Provide the (X, Y) coordinate of the cell's center where the given text is located.  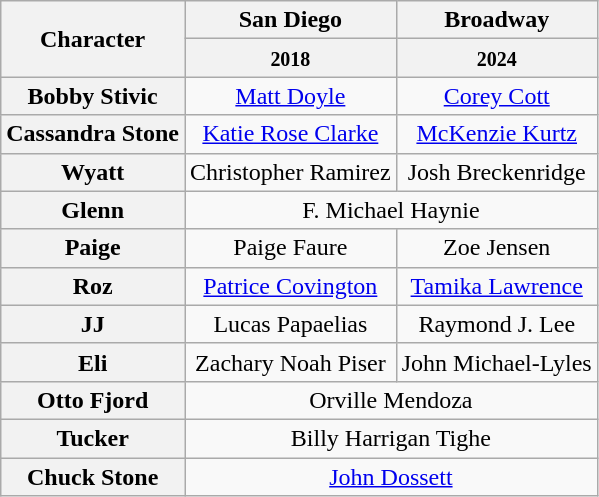
John Dossett (392, 477)
JJ (93, 324)
Cassandra Stone (93, 134)
Patrice Covington (291, 286)
Josh Breckenridge (496, 172)
Roz (93, 286)
Glenn (93, 210)
McKenzie Kurtz (496, 134)
John Michael-Lyles (496, 362)
Katie Rose Clarke (291, 134)
Billy Harrigan Tighe (392, 438)
Wyatt (93, 172)
Tucker (93, 438)
F. Michael Haynie (392, 210)
Otto Fjord (93, 400)
Paige Faure (291, 248)
Raymond J. Lee (496, 324)
Zoe Jensen (496, 248)
Corey Cott (496, 96)
Eli (93, 362)
Matt Doyle (291, 96)
Paige (93, 248)
Broadway (496, 20)
2018 (291, 58)
Bobby Stivic (93, 96)
San Diego (291, 20)
Orville Mendoza (392, 400)
2024 (496, 58)
Chuck Stone (93, 477)
Zachary Noah Piser (291, 362)
Christopher Ramirez (291, 172)
Character (93, 39)
Tamika Lawrence (496, 286)
Lucas Papaelias (291, 324)
